Extract the [x, y] coordinate from the center of the cell holding the provided text.  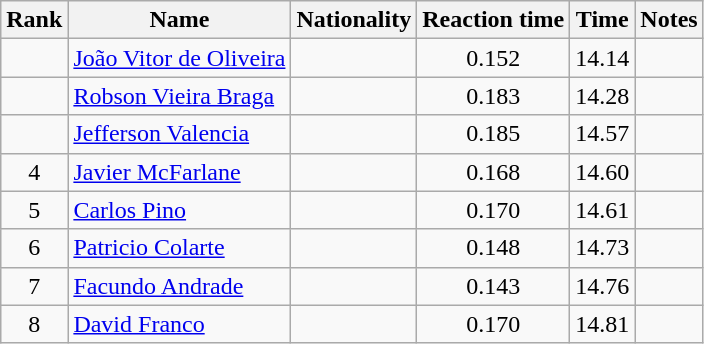
14.60 [602, 172]
14.61 [602, 210]
14.73 [602, 248]
0.148 [494, 248]
5 [34, 210]
0.152 [494, 58]
Nationality [354, 20]
14.76 [602, 286]
6 [34, 248]
Jefferson Valencia [180, 134]
Name [180, 20]
14.57 [602, 134]
14.14 [602, 58]
14.81 [602, 324]
0.168 [494, 172]
Patricio Colarte [180, 248]
7 [34, 286]
Notes [669, 20]
8 [34, 324]
Facundo Andrade [180, 286]
Rank [34, 20]
Robson Vieira Braga [180, 96]
4 [34, 172]
David Franco [180, 324]
0.143 [494, 286]
Carlos Pino [180, 210]
João Vitor de Oliveira [180, 58]
0.185 [494, 134]
Time [602, 20]
Javier McFarlane [180, 172]
0.183 [494, 96]
Reaction time [494, 20]
14.28 [602, 96]
